Locate the cell with the specified text and output its [X, Y] center coordinate. 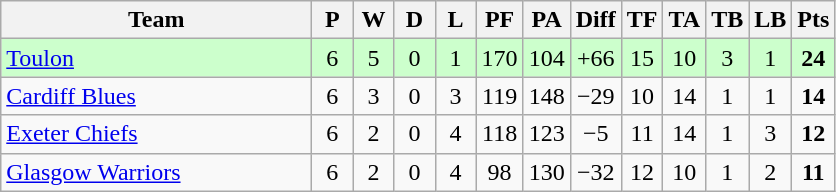
130 [546, 172]
+66 [596, 58]
−32 [596, 172]
W [374, 20]
Team [156, 20]
PF [500, 20]
5 [374, 58]
Exeter Chiefs [156, 134]
119 [500, 96]
P [332, 20]
TF [642, 20]
Diff [596, 20]
Glasgow Warriors [156, 172]
Toulon [156, 58]
D [414, 20]
Cardiff Blues [156, 96]
LB [770, 20]
170 [500, 58]
98 [500, 172]
104 [546, 58]
15 [642, 58]
PA [546, 20]
148 [546, 96]
−5 [596, 134]
118 [500, 134]
−29 [596, 96]
123 [546, 134]
Pts [814, 20]
TA [684, 20]
24 [814, 58]
L [456, 20]
TB [728, 20]
